For the text-containing cell, return its midpoint in (X, Y) coordinate format. 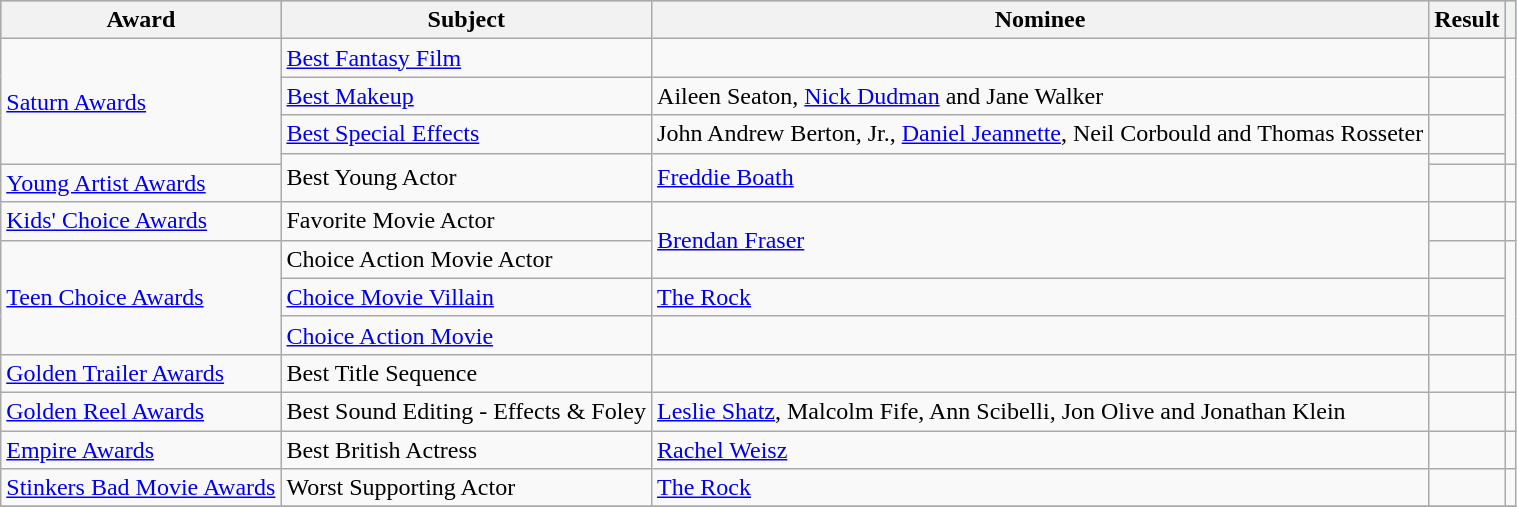
Kids' Choice Awards (141, 221)
Worst Supporting Actor (466, 488)
John Andrew Berton, Jr., Daniel Jeannette, Neil Corbould and Thomas Rosseter (1040, 134)
Choice Action Movie (466, 335)
Best Makeup (466, 96)
Best Fantasy Film (466, 58)
Empire Awards (141, 449)
Choice Movie Villain (466, 297)
Rachel Weisz (1040, 449)
Aileen Seaton, Nick Dudman and Jane Walker (1040, 96)
Golden Trailer Awards (141, 373)
Young Artist Awards (141, 183)
Favorite Movie Actor (466, 221)
Award (141, 20)
Brendan Fraser (1040, 240)
Choice Action Movie Actor (466, 259)
Subject (466, 20)
Best Special Effects (466, 134)
Leslie Shatz, Malcolm Fife, Ann Scibelli, Jon Olive and Jonathan Klein (1040, 411)
Best Title Sequence (466, 373)
Best Sound Editing - Effects & Foley (466, 411)
Golden Reel Awards (141, 411)
Teen Choice Awards (141, 297)
Saturn Awards (141, 102)
Best Young Actor (466, 178)
Nominee (1040, 20)
Result (1467, 20)
Stinkers Bad Movie Awards (141, 488)
Freddie Boath (1040, 178)
Best British Actress (466, 449)
